From the cell containing the given text, extract its center point as (X, Y) coordinate. 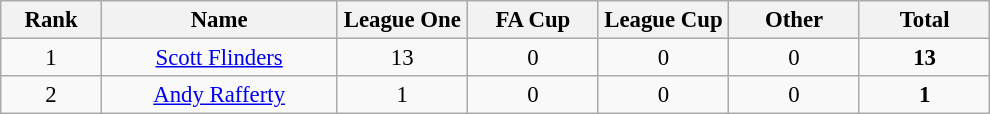
Total (924, 20)
League One (402, 20)
Scott Flinders (219, 58)
Other (794, 20)
FA Cup (534, 20)
2 (52, 95)
League Cup (664, 20)
Andy Rafferty (219, 95)
Rank (52, 20)
Name (219, 20)
